Detect which cell encompasses the target text, then output its (x, y) center coordinate. 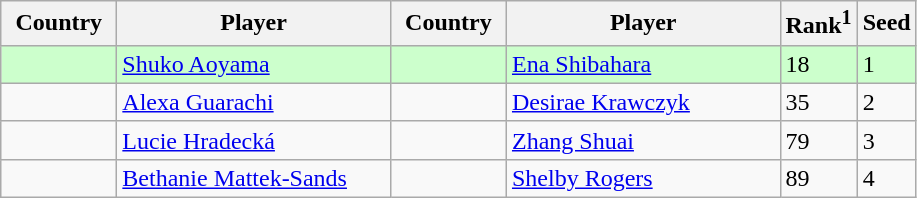
Zhang Shuai (643, 140)
Lucie Hradecká (254, 140)
Shelby Rogers (643, 178)
89 (818, 178)
1 (886, 64)
Bethanie Mattek-Sands (254, 178)
4 (886, 178)
Desirae Krawczyk (643, 102)
Alexa Guarachi (254, 102)
79 (818, 140)
35 (818, 102)
3 (886, 140)
Ena Shibahara (643, 64)
Shuko Aoyama (254, 64)
2 (886, 102)
Rank1 (818, 24)
Seed (886, 24)
18 (818, 64)
